Return the [X, Y] coordinate for the center point of the cell that contains the specified text.  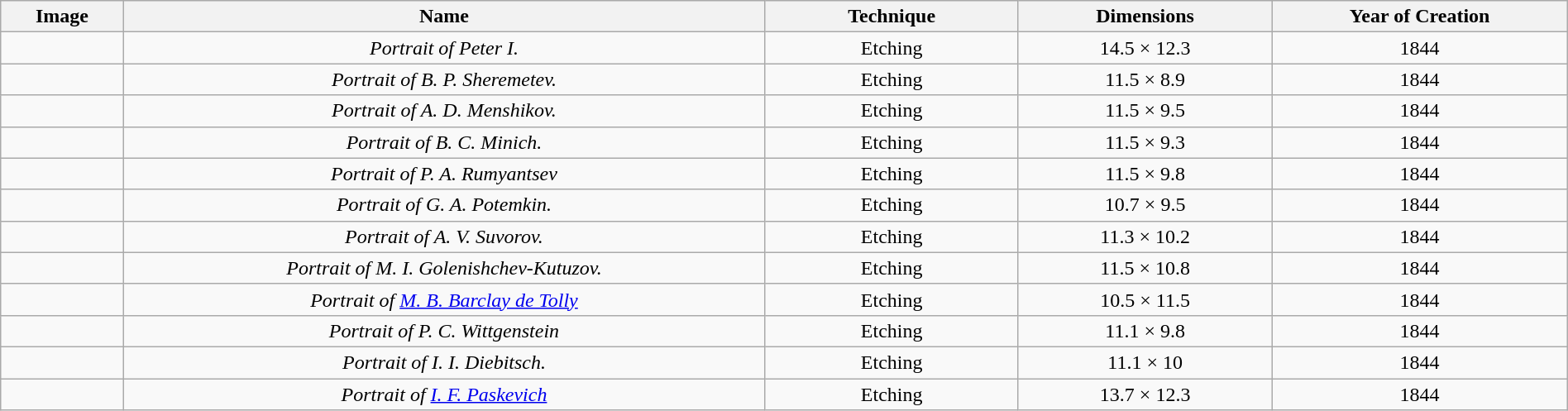
Image [62, 17]
Portrait of G. A. Potemkin. [444, 205]
Portrait of P. C. Wittgenstein [444, 331]
13.7 × 12.3 [1145, 394]
Portrait of A. V. Suvorov. [444, 237]
10.7 × 9.5 [1145, 205]
Portrait of I. I. Diebitsch. [444, 362]
11.1 × 10 [1145, 362]
Portrait of B. P. Sheremetev. [444, 79]
11.5 × 10.8 [1145, 268]
Dimensions [1145, 17]
11.5 × 9.8 [1145, 174]
Year of Creation [1419, 17]
Portrait of M. B. Barclay de Tolly [444, 299]
11.5 × 9.3 [1145, 142]
Name [444, 17]
Portrait of A. D. Menshikov. [444, 111]
Portrait of M. I. Golenishchev-Kutuzov. [444, 268]
11.1 × 9.8 [1145, 331]
11.5 × 8.9 [1145, 79]
10.5 × 11.5 [1145, 299]
11.5 × 9.5 [1145, 111]
Portrait of P. A. Rumyantsev [444, 174]
Portrait of B. C. Minich. [444, 142]
Portrait of I. F. Paskevich [444, 394]
Portrait of Peter I. [444, 48]
14.5 × 12.3 [1145, 48]
11.3 × 10.2 [1145, 237]
Technique [892, 17]
